Return (x, y) of the center of cell containing provided text 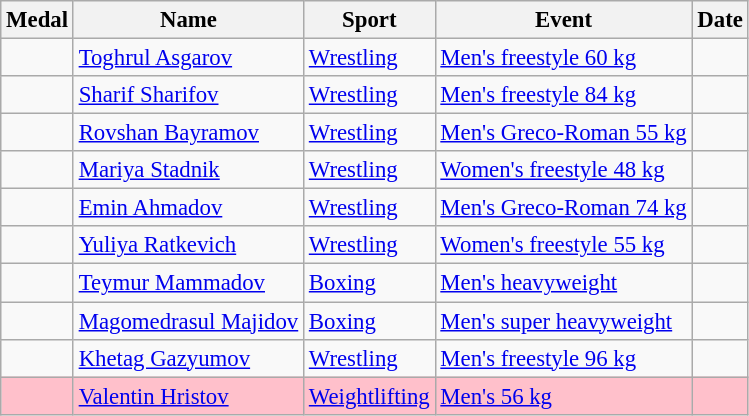
Teymur Mammadov (188, 283)
Sport (370, 20)
Men's freestyle 60 kg (564, 58)
Event (564, 20)
Women's freestyle 48 kg (564, 170)
Medal (38, 20)
Men's heavyweight (564, 283)
Men's super heavyweight (564, 321)
Valentin Hristov (188, 396)
Date (720, 20)
Men's Greco-Roman 74 kg (564, 208)
Name (188, 20)
Men's 56 kg (564, 396)
Khetag Gazyumov (188, 358)
Men's freestyle 96 kg (564, 358)
Emin Ahmadov (188, 208)
Toghrul Asgarov (188, 58)
Sharif Sharifov (188, 95)
Men's freestyle 84 kg (564, 95)
Rovshan Bayramov (188, 133)
Women's freestyle 55 kg (564, 245)
Magomedrasul Majidov (188, 321)
Weightlifting (370, 396)
Men's Greco-Roman 55 kg (564, 133)
Mariya Stadnik (188, 170)
Yuliya Ratkevich (188, 245)
